Return [x, y] of the center of cell containing provided text 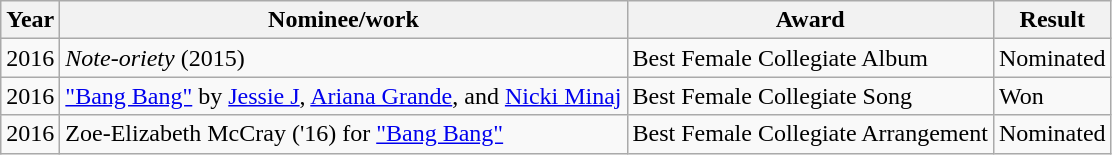
Award [810, 20]
Best Female Collegiate Song [810, 96]
Best Female Collegiate Arrangement [810, 134]
"Bang Bang" by Jessie J, Ariana Grande, and Nicki Minaj [344, 96]
Result [1052, 20]
Note-oriety (2015) [344, 58]
Nominee/work [344, 20]
Zoe-Elizabeth McCray ('16) for "Bang Bang" [344, 134]
Best Female Collegiate Album [810, 58]
Won [1052, 96]
Year [30, 20]
